Provide the (x, y) coordinate of the cell's center where the given text is located.  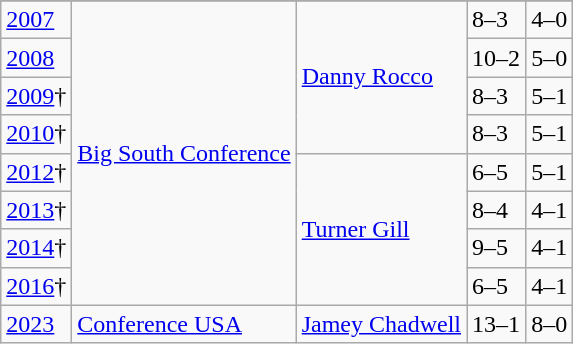
Jamey Chadwell (381, 324)
2014† (36, 248)
5–0 (550, 58)
9–5 (496, 248)
2016† (36, 286)
2009† (36, 96)
13–1 (496, 324)
2010† (36, 134)
2013† (36, 210)
Big South Conference (184, 153)
8–4 (496, 210)
8–0 (550, 324)
4–0 (550, 20)
10–2 (496, 58)
2023 (36, 324)
Turner Gill (381, 229)
Danny Rocco (381, 77)
2007 (36, 20)
2008 (36, 58)
2012† (36, 172)
Conference USA (184, 324)
